Scan for the cell matching the given text and deliver its [x, y] coordinate at center. 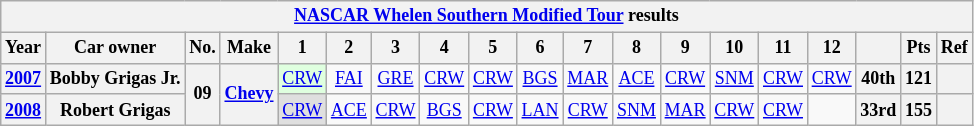
NASCAR Whelen Southern Modified Tour results [486, 16]
8 [637, 48]
Robert Grigas [115, 110]
09 [202, 94]
Chevy [249, 94]
2008 [24, 110]
121 [919, 78]
Ref [954, 48]
LAN [540, 110]
Bobby Grigas Jr. [115, 78]
Pts [919, 48]
6 [540, 48]
10 [734, 48]
4 [444, 48]
Car owner [115, 48]
GRE [396, 78]
11 [784, 48]
2007 [24, 78]
No. [202, 48]
12 [832, 48]
155 [919, 110]
2 [350, 48]
5 [494, 48]
9 [685, 48]
FAI [350, 78]
40th [878, 78]
1 [302, 48]
Make [249, 48]
33rd [878, 110]
3 [396, 48]
Year [24, 48]
7 [588, 48]
